Return [X, Y] of the center of cell containing provided text 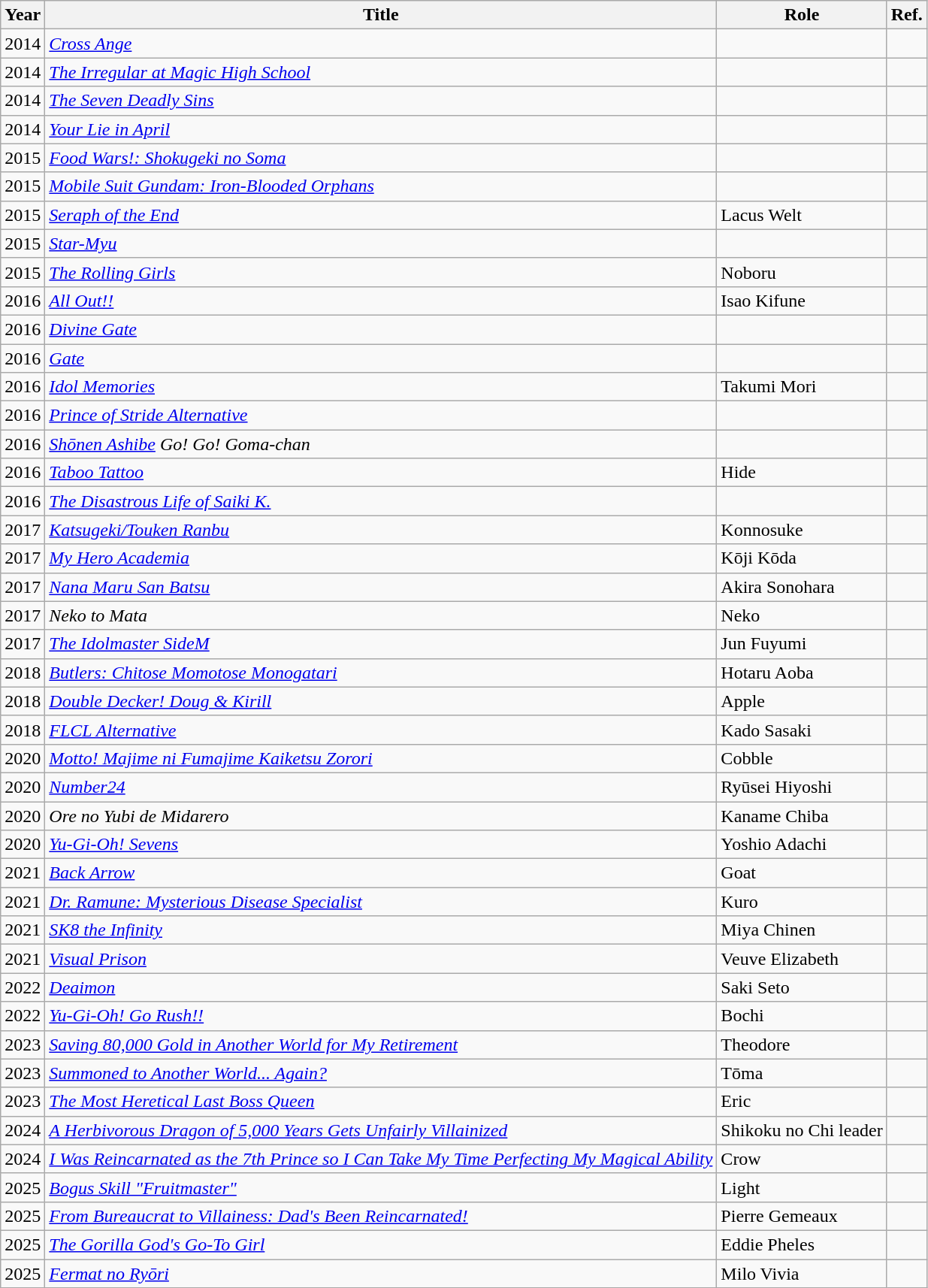
Shikoku no Chi leader [802, 1130]
Cobble [802, 758]
The Rolling Girls [381, 272]
Seraph of the End [381, 215]
Pierre Gemeaux [802, 1216]
Light [802, 1187]
From Bureaucrat to Villainess: Dad's Been Reincarnated! [381, 1216]
Crow [802, 1159]
Role [802, 15]
Shōnen Ashibe Go! Go! Goma-chan [381, 444]
Saving 80,000 Gold in Another World for My Retirement [381, 1045]
Mobile Suit Gundam: Iron-Blooded Orphans [381, 186]
Gate [381, 358]
The Irregular at Magic High School [381, 72]
Hotaru Aoba [802, 673]
Bogus Skill "Fruitmaster" [381, 1187]
Kaname Chiba [802, 815]
Double Decker! Doug & Kirill [381, 701]
Saki Seto [802, 987]
Idol Memories [381, 387]
Number24 [381, 787]
Lacus Welt [802, 215]
Kado Sasaki [802, 730]
A Herbivorous Dragon of 5,000 Years Gets Unfairly Villainized [381, 1130]
SK8 the Infinity [381, 930]
Year [23, 15]
Nana Maru San Batsu [381, 587]
Visual Prison [381, 959]
Taboo Tattoo [381, 473]
Star-Myu [381, 243]
Tōma [802, 1073]
Theodore [802, 1045]
Dr. Ramune: Mysterious Disease Specialist [381, 902]
Milo Vivia [802, 1274]
Eric [802, 1102]
The Most Heretical Last Boss Queen [381, 1102]
Title [381, 15]
Eddie Pheles [802, 1244]
Miya Chinen [802, 930]
Cross Ange [381, 44]
Akira Sonohara [802, 587]
Your Lie in April [381, 129]
Back Arrow [381, 873]
Food Wars!: Shokugeki no Soma [381, 158]
Apple [802, 701]
The Seven Deadly Sins [381, 101]
Bochi [802, 1016]
Noboru [802, 272]
Yoshio Adachi [802, 845]
Takumi Mori [802, 387]
Neko to Mata [381, 615]
Katsugeki/Touken Ranbu [381, 530]
The Disastrous Life of Saiki K. [381, 501]
Neko [802, 615]
The Gorilla God's Go-To Girl [381, 1244]
My Hero Academia [381, 558]
Kuro [802, 902]
I Was Reincarnated as the 7th Prince so I Can Take My Time Perfecting My Magical Ability [381, 1159]
Veuve Elizabeth [802, 959]
Ryūsei Hiyoshi [802, 787]
Isao Kifune [802, 301]
All Out!! [381, 301]
Yu-Gi-Oh! Go Rush!! [381, 1016]
Butlers: Chitose Momotose Monogatari [381, 673]
Prince of Stride Alternative [381, 416]
Yu-Gi-Oh! Sevens [381, 845]
Goat [802, 873]
Kōji Kōda [802, 558]
Fermat no Ryōri [381, 1274]
The Idolmaster SideM [381, 644]
Summoned to Another World... Again? [381, 1073]
FLCL Alternative [381, 730]
Ref. [906, 15]
Motto! Majime ni Fumajime Kaiketsu Zorori [381, 758]
Konnosuke [802, 530]
Divine Gate [381, 329]
Hide [802, 473]
Jun Fuyumi [802, 644]
Ore no Yubi de Midarero [381, 815]
Deaimon [381, 987]
